Output the (x, y) coordinate of the center of the cell containing the given text.  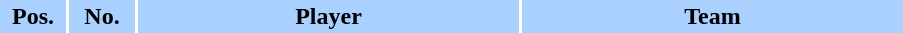
Pos. (33, 16)
No. (102, 16)
Player (328, 16)
Team (712, 16)
